Return (x, y) of the center of cell containing provided text 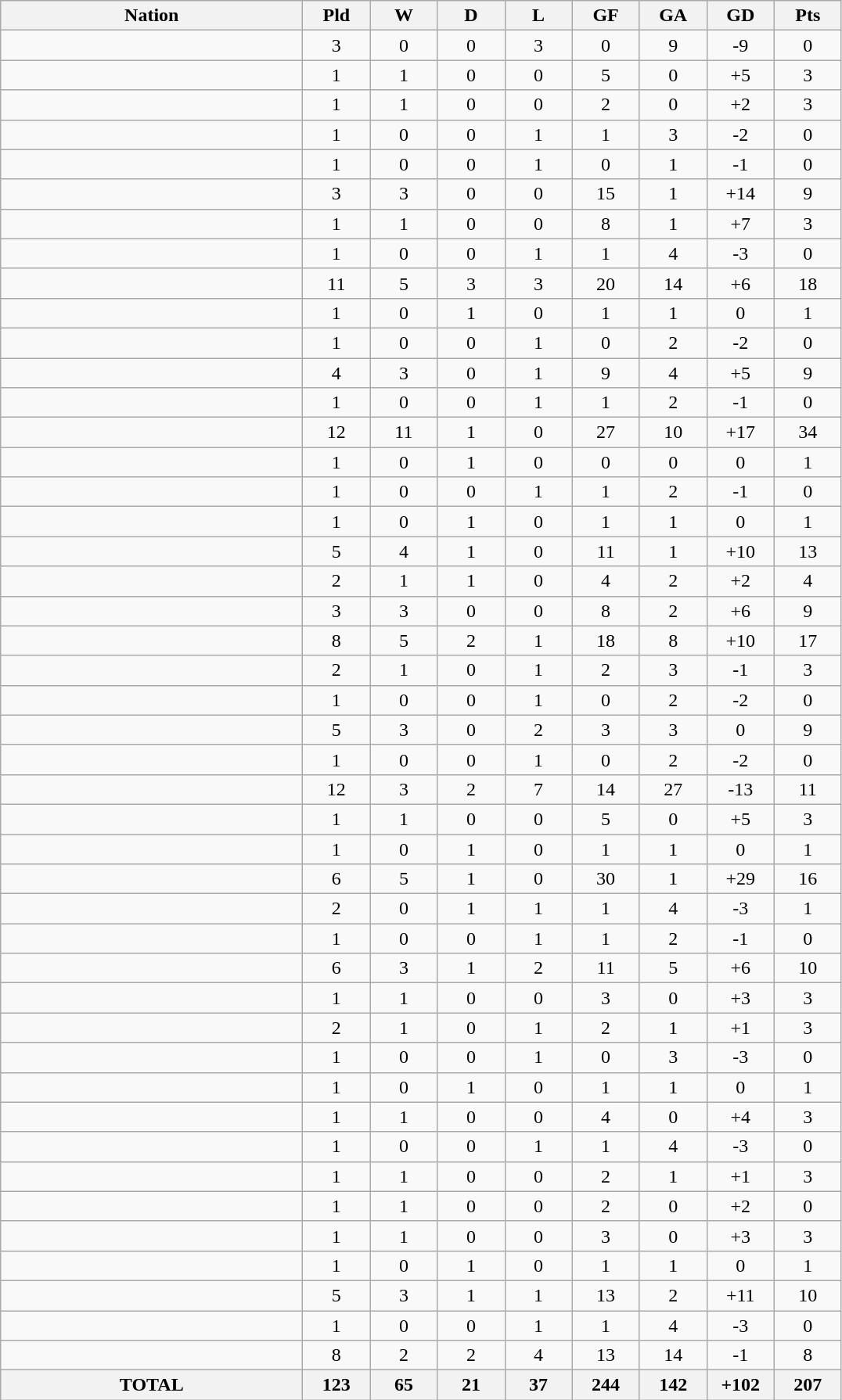
123 (336, 1385)
244 (606, 1385)
16 (808, 879)
20 (606, 283)
65 (404, 1385)
+17 (740, 433)
-9 (740, 45)
L (538, 16)
Pts (808, 16)
17 (808, 641)
+29 (740, 879)
W (404, 16)
+11 (740, 1295)
207 (808, 1385)
D (471, 16)
+14 (740, 194)
Pld (336, 16)
34 (808, 433)
7 (538, 789)
30 (606, 879)
37 (538, 1385)
TOTAL (152, 1385)
GF (606, 16)
+102 (740, 1385)
GD (740, 16)
-13 (740, 789)
+4 (740, 1117)
142 (673, 1385)
21 (471, 1385)
Nation (152, 16)
GA (673, 16)
+7 (740, 224)
15 (606, 194)
